Find where the given text appears and provide that cell's center as [X, Y] coordinate. 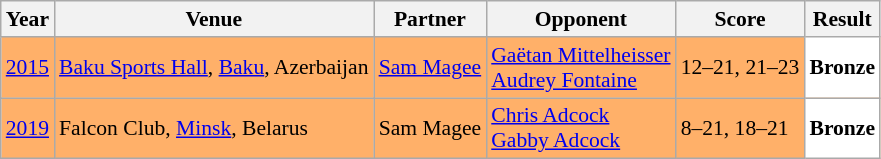
Result [842, 19]
Falcon Club, Minsk, Belarus [214, 128]
Gaëtan Mittelheisser Audrey Fontaine [580, 68]
Venue [214, 19]
Chris Adcock Gabby Adcock [580, 128]
Partner [430, 19]
2019 [28, 128]
8–21, 18–21 [740, 128]
12–21, 21–23 [740, 68]
Opponent [580, 19]
2015 [28, 68]
Baku Sports Hall, Baku, Azerbaijan [214, 68]
Score [740, 19]
Year [28, 19]
